Return (x, y) of the center of cell containing provided text 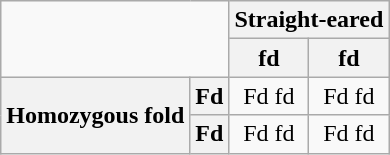
Straight-eared (309, 20)
Homozygous fold (96, 115)
